Identify which cell holds the provided text, then report its [X, Y] central coordinate. 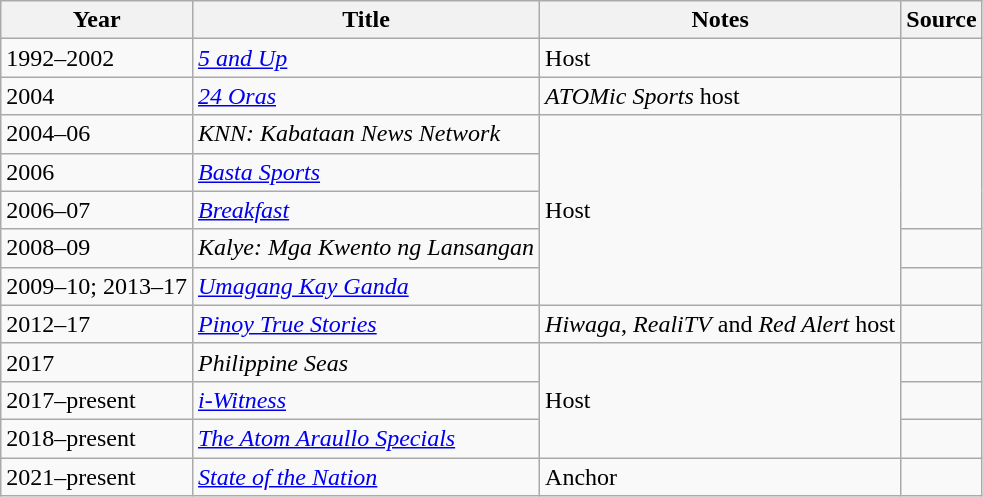
2006 [97, 172]
Basta Sports [366, 172]
2009–10; 2013–17 [97, 286]
2021–present [97, 477]
2017 [97, 362]
2004–06 [97, 134]
State of the Nation [366, 477]
Hiwaga, RealiTV and Red Alert host [720, 324]
Anchor [720, 477]
Year [97, 20]
2018–present [97, 438]
ATOMic Sports host [720, 96]
2004 [97, 96]
Title [366, 20]
KNN: Kabataan News Network [366, 134]
2012–17 [97, 324]
Kalye: Mga Kwento ng Lansangan [366, 248]
Umagang Kay Ganda [366, 286]
i-Witness [366, 400]
Source [942, 20]
5 and Up [366, 58]
2006–07 [97, 210]
Notes [720, 20]
Philippine Seas [366, 362]
The Atom Araullo Specials [366, 438]
2008–09 [97, 248]
Pinoy True Stories [366, 324]
1992–2002 [97, 58]
2017–present [97, 400]
24 Oras [366, 96]
Breakfast [366, 210]
